Identify which cell holds the provided text, then report its [x, y] central coordinate. 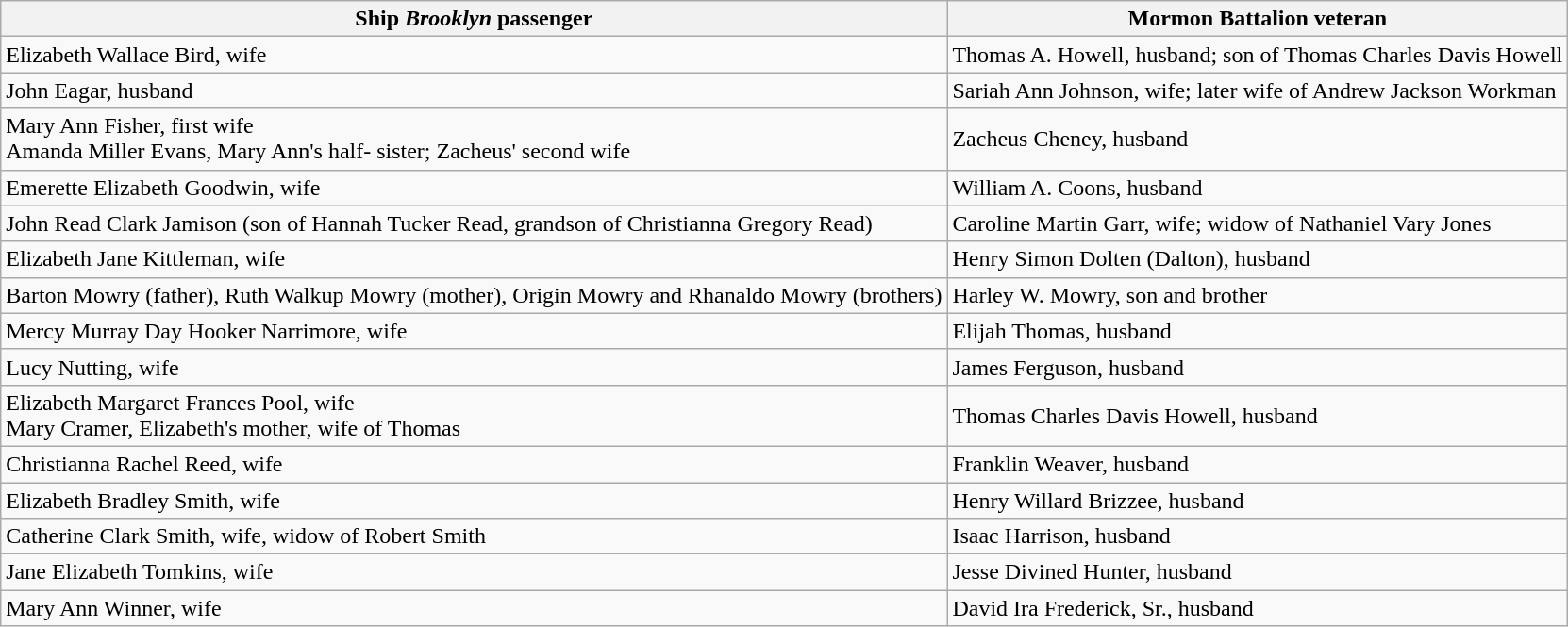
Henry Simon Dolten (Dalton), husband [1258, 259]
John Eagar, husband [474, 91]
Thomas Charles Davis Howell, husband [1258, 415]
Isaac Harrison, husband [1258, 536]
Elizabeth Bradley Smith, wife [474, 501]
Harley W. Mowry, son and brother [1258, 295]
Mary Ann Fisher, first wifeAmanda Miller Evans, Mary Ann's half- sister; Zacheus' second wife [474, 140]
Jesse Divined Hunter, husband [1258, 572]
Elizabeth Wallace Bird, wife [474, 55]
Mary Ann Winner, wife [474, 608]
Lucy Nutting, wife [474, 367]
Caroline Martin Garr, wife; widow of Nathaniel Vary Jones [1258, 223]
Mercy Murray Day Hooker Narrimore, wife [474, 331]
Henry Willard Brizzee, husband [1258, 501]
Catherine Clark Smith, wife, widow of Robert Smith [474, 536]
Franklin Weaver, husband [1258, 464]
John Read Clark Jamison (son of Hannah Tucker Read, grandson of Christianna Gregory Read) [474, 223]
Elijah Thomas, husband [1258, 331]
Zacheus Cheney, husband [1258, 140]
Emerette Elizabeth Goodwin, wife [474, 188]
Thomas A. Howell, husband; son of Thomas Charles Davis Howell [1258, 55]
Mormon Battalion veteran [1258, 19]
Sariah Ann Johnson, wife; later wife of Andrew Jackson Workman [1258, 91]
Elizabeth Margaret Frances Pool, wifeMary Cramer, Elizabeth's mother, wife of Thomas [474, 415]
Jane Elizabeth Tomkins, wife [474, 572]
James Ferguson, husband [1258, 367]
Elizabeth Jane Kittleman, wife [474, 259]
Christianna Rachel Reed, wife [474, 464]
William A. Coons, husband [1258, 188]
Barton Mowry (father), Ruth Walkup Mowry (mother), Origin Mowry and Rhanaldo Mowry (brothers) [474, 295]
Ship Brooklyn passenger [474, 19]
David Ira Frederick, Sr., husband [1258, 608]
